Scan for the cell matching the given text and deliver its (X, Y) coordinate at center. 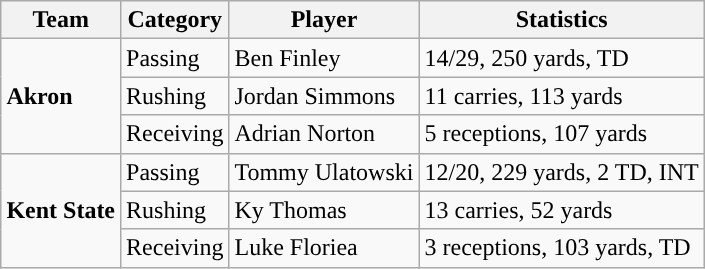
Category (175, 20)
13 carries, 52 yards (562, 210)
Luke Floriea (324, 248)
14/29, 250 yards, TD (562, 58)
Ben Finley (324, 58)
Jordan Simmons (324, 96)
Adrian Norton (324, 134)
3 receptions, 103 yards, TD (562, 248)
Tommy Ulatowski (324, 172)
12/20, 229 yards, 2 TD, INT (562, 172)
Player (324, 20)
Kent State (61, 210)
Statistics (562, 20)
Ky Thomas (324, 210)
11 carries, 113 yards (562, 96)
Akron (61, 96)
5 receptions, 107 yards (562, 134)
Team (61, 20)
